Find where the given text appears and provide that cell's center as [X, Y] coordinate. 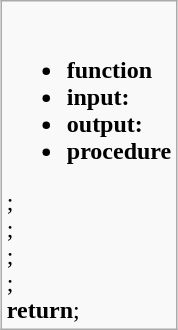
functioninput:output:procedure;;;;return; [89, 166]
